From the cell containing the given text, extract its center point as (X, Y) coordinate. 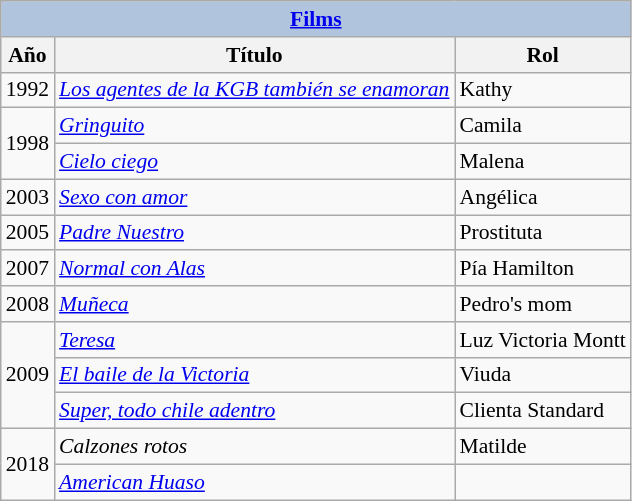
Muñeca (254, 304)
2005 (28, 233)
El baile de la Victoria (254, 375)
Clienta Standard (542, 411)
Super, todo chile adentro (254, 411)
Films (316, 19)
Pía Hamilton (542, 269)
2007 (28, 269)
Gringuito (254, 126)
Angélica (542, 197)
Rol (542, 55)
2009 (28, 376)
Viuda (542, 375)
Matilde (542, 447)
2008 (28, 304)
Padre Nuestro (254, 233)
Prostituta (542, 233)
Cielo ciego (254, 162)
1998 (28, 144)
Título (254, 55)
2018 (28, 464)
Sexo con amor (254, 197)
1992 (28, 90)
Calzones rotos (254, 447)
Normal con Alas (254, 269)
Malena (542, 162)
Pedro's mom (542, 304)
Luz Victoria Montt (542, 340)
Los agentes de la KGB también se enamoran (254, 90)
Teresa (254, 340)
Kathy (542, 90)
Año (28, 55)
American Huaso (254, 482)
Camila (542, 126)
2003 (28, 197)
